Scan for the cell matching the given text and deliver its (x, y) coordinate at center. 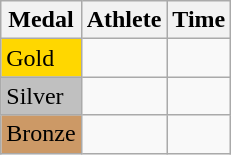
Time (199, 20)
Bronze (41, 134)
Gold (41, 58)
Medal (41, 20)
Silver (41, 96)
Athlete (124, 20)
